Find where the given text appears and provide that cell's center as [X, Y] coordinate. 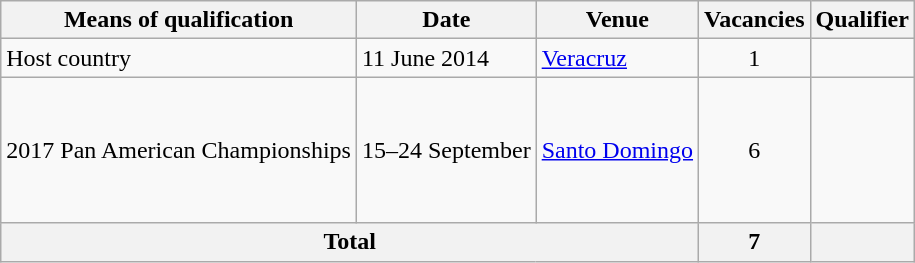
Venue [617, 20]
Means of qualification [179, 20]
Date [446, 20]
Santo Domingo [617, 150]
Host country [179, 58]
Qualifier [862, 20]
15–24 September [446, 150]
Total [350, 242]
6 [755, 150]
Vacancies [755, 20]
7 [755, 242]
11 June 2014 [446, 58]
2017 Pan American Championships [179, 150]
1 [755, 58]
Veracruz [617, 58]
